Extract the [X, Y] coordinate from the center of the cell holding the provided text.  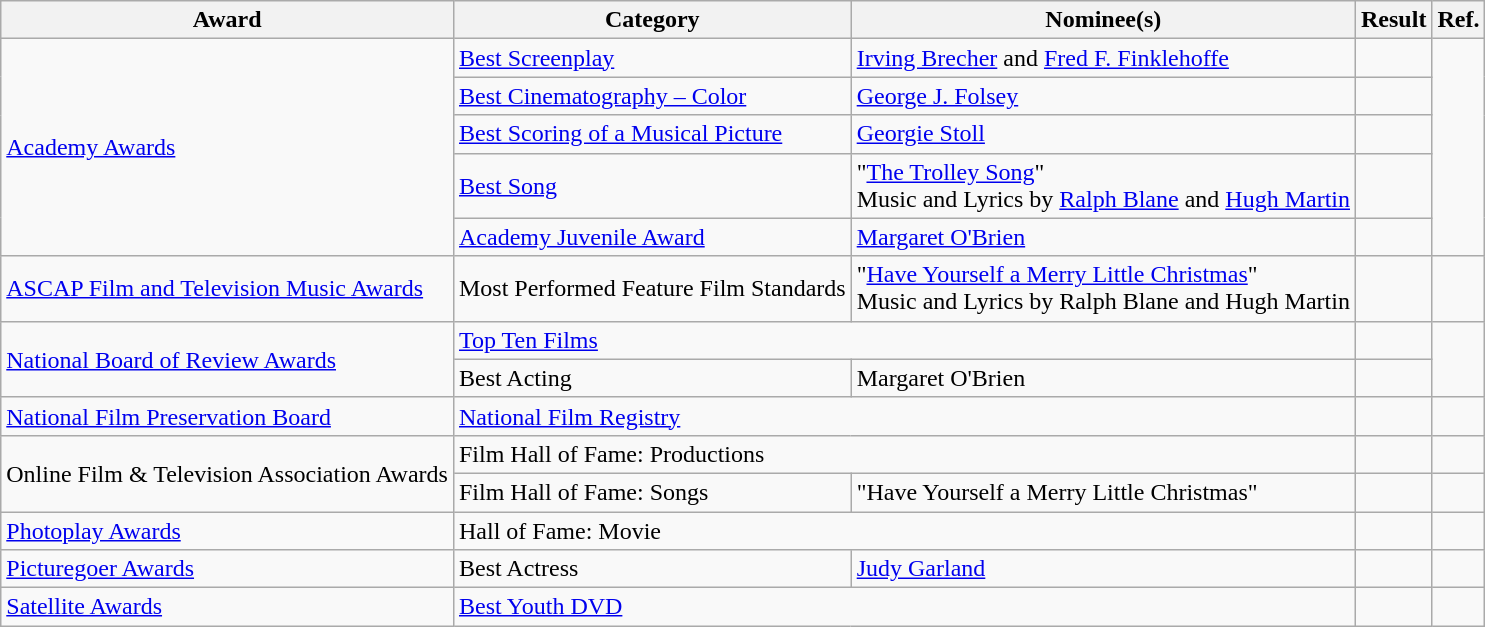
Film Hall of Fame: Productions [904, 454]
Nominee(s) [1103, 20]
Film Hall of Fame: Songs [652, 492]
Result [1394, 20]
George J. Folsey [1103, 96]
Top Ten Films [904, 340]
Best Cinematography – Color [652, 96]
National Board of Review Awards [228, 359]
Photoplay Awards [228, 531]
Best Actress [652, 569]
Best Youth DVD [904, 607]
Judy Garland [1103, 569]
Most Performed Feature Film Standards [652, 288]
Georgie Stoll [1103, 134]
Satellite Awards [228, 607]
Academy Juvenile Award [652, 237]
Best Acting [652, 378]
Academy Awards [228, 148]
"Have Yourself a Merry Little Christmas" [1103, 492]
"Have Yourself a Merry Little Christmas" Music and Lyrics by Ralph Blane and Hugh Martin [1103, 288]
Best Song [652, 186]
"The Trolley Song" Music and Lyrics by Ralph Blane and Hugh Martin [1103, 186]
Hall of Fame: Movie [904, 531]
Online Film & Television Association Awards [228, 473]
National Film Registry [904, 416]
Best Scoring of a Musical Picture [652, 134]
Irving Brecher and Fred F. Finklehoffe [1103, 58]
Category [652, 20]
ASCAP Film and Television Music Awards [228, 288]
Award [228, 20]
Ref. [1458, 20]
National Film Preservation Board [228, 416]
Best Screenplay [652, 58]
Picturegoer Awards [228, 569]
